Find where the given text appears and provide that cell's center as [X, Y] coordinate. 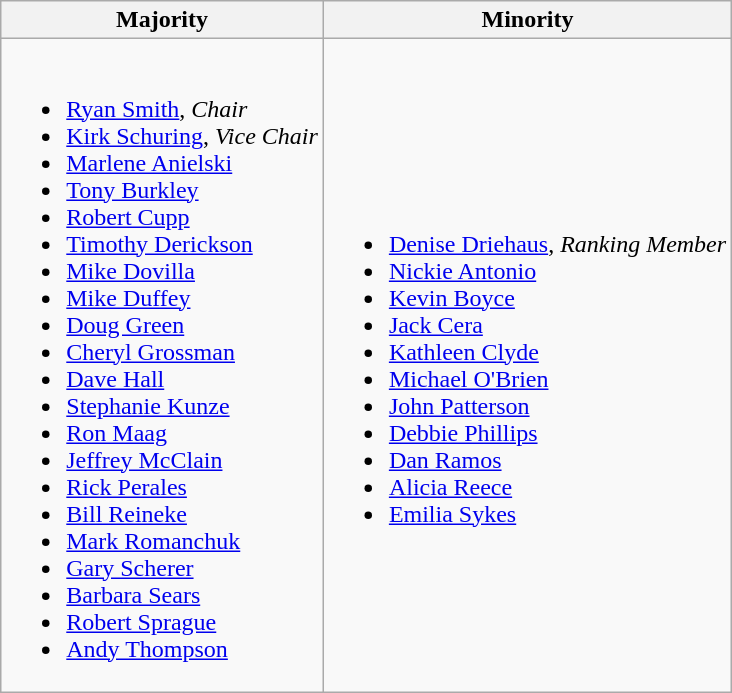
Majority [162, 20]
Minority [527, 20]
